Determine the [x, y] coordinate at the center of the cell enclosing the given text.  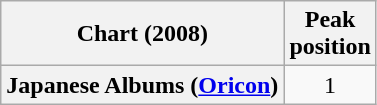
Peakposition [330, 34]
Chart (2008) [142, 34]
Japanese Albums (Oricon) [142, 85]
1 [330, 85]
